Pinpoint the cell where the given text exists, returning its [x, y] midpoint coordinate. 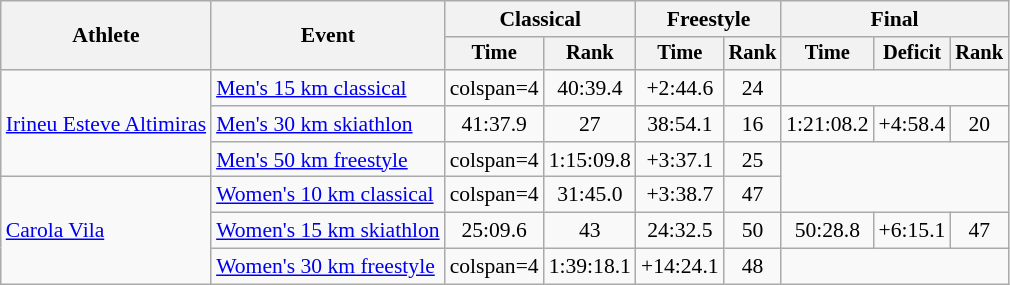
1:15:09.8 [590, 160]
Men's 30 km skiathlon [328, 124]
Final [894, 19]
Athlete [106, 36]
41:37.9 [494, 124]
Irineu Esteve Altimiras [106, 124]
20 [979, 124]
Carola Vila [106, 230]
48 [753, 267]
Deficit [912, 54]
Men's 15 km classical [328, 88]
50:28.8 [827, 231]
27 [590, 124]
16 [753, 124]
1:39:18.1 [590, 267]
43 [590, 231]
+4:58.4 [912, 124]
24 [753, 88]
Men's 50 km freestyle [328, 160]
1:21:08.2 [827, 124]
25 [753, 160]
Women's 10 km classical [328, 195]
31:45.0 [590, 195]
Women's 15 km skiathlon [328, 231]
+3:38.7 [680, 195]
+2:44.6 [680, 88]
25:09.6 [494, 231]
40:39.4 [590, 88]
+6:15.1 [912, 231]
+14:24.1 [680, 267]
Women's 30 km freestyle [328, 267]
Classical [540, 19]
24:32.5 [680, 231]
Freestyle [708, 19]
38:54.1 [680, 124]
Event [328, 36]
50 [753, 231]
+3:37.1 [680, 160]
